Search for the cell housing the specified text and yield its (X, Y) center coordinate. 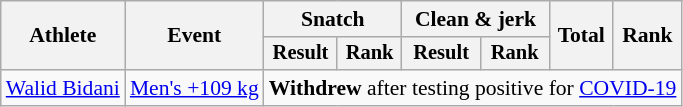
Snatch (333, 19)
Athlete (63, 36)
Total (581, 36)
Withdrew ‌‌‌‌‌after testing positive for COVID-19 (473, 88)
Event (194, 36)
Clean & jerk (476, 19)
Walid Bidani (63, 88)
Men's +109 kg (194, 88)
